Locate the cell with the specified text and output its [x, y] center coordinate. 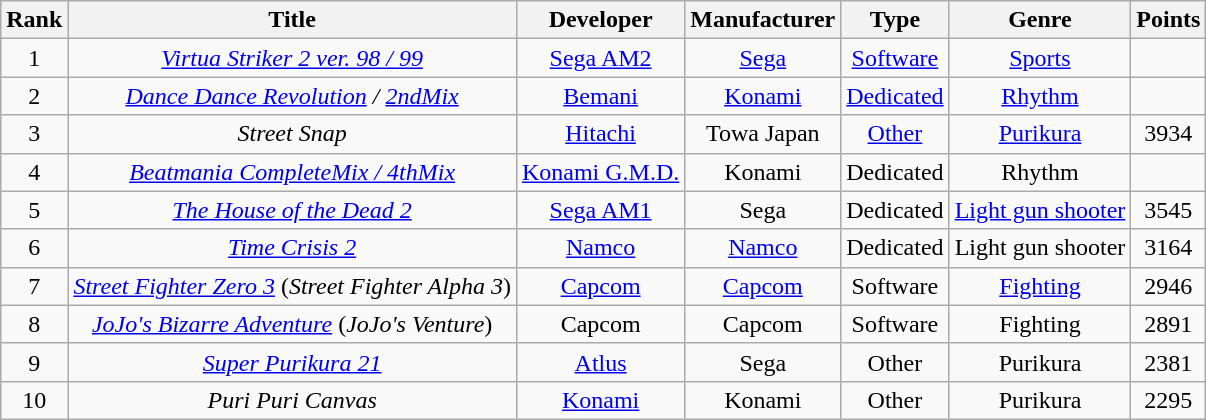
6 [34, 248]
Towa Japan [763, 134]
2891 [1168, 324]
Atlus [600, 362]
Konami G.M.D. [600, 172]
5 [34, 210]
Rank [34, 20]
2295 [1168, 400]
Hitachi [600, 134]
2381 [1168, 362]
Dance Dance Revolution / 2ndMix [292, 96]
3164 [1168, 248]
2946 [1168, 286]
Developer [600, 20]
3545 [1168, 210]
JoJo's Bizarre Adventure (JoJo's Venture) [292, 324]
Manufacturer [763, 20]
Sports [1040, 58]
Sega AM1 [600, 210]
Bemani [600, 96]
4 [34, 172]
Puri Puri Canvas [292, 400]
Street Snap [292, 134]
Points [1168, 20]
Genre [1040, 20]
7 [34, 286]
Title [292, 20]
3 [34, 134]
Time Crisis 2 [292, 248]
Beatmania CompleteMix / 4thMix [292, 172]
2 [34, 96]
Street Fighter Zero 3 (Street Fighter Alpha 3) [292, 286]
Type [895, 20]
Sega AM2 [600, 58]
3934 [1168, 134]
8 [34, 324]
Virtua Striker 2 ver. 98 / 99 [292, 58]
Super Purikura 21 [292, 362]
The House of the Dead 2 [292, 210]
9 [34, 362]
1 [34, 58]
10 [34, 400]
